Determine the [x, y] coordinate at the center of the cell enclosing the given text.  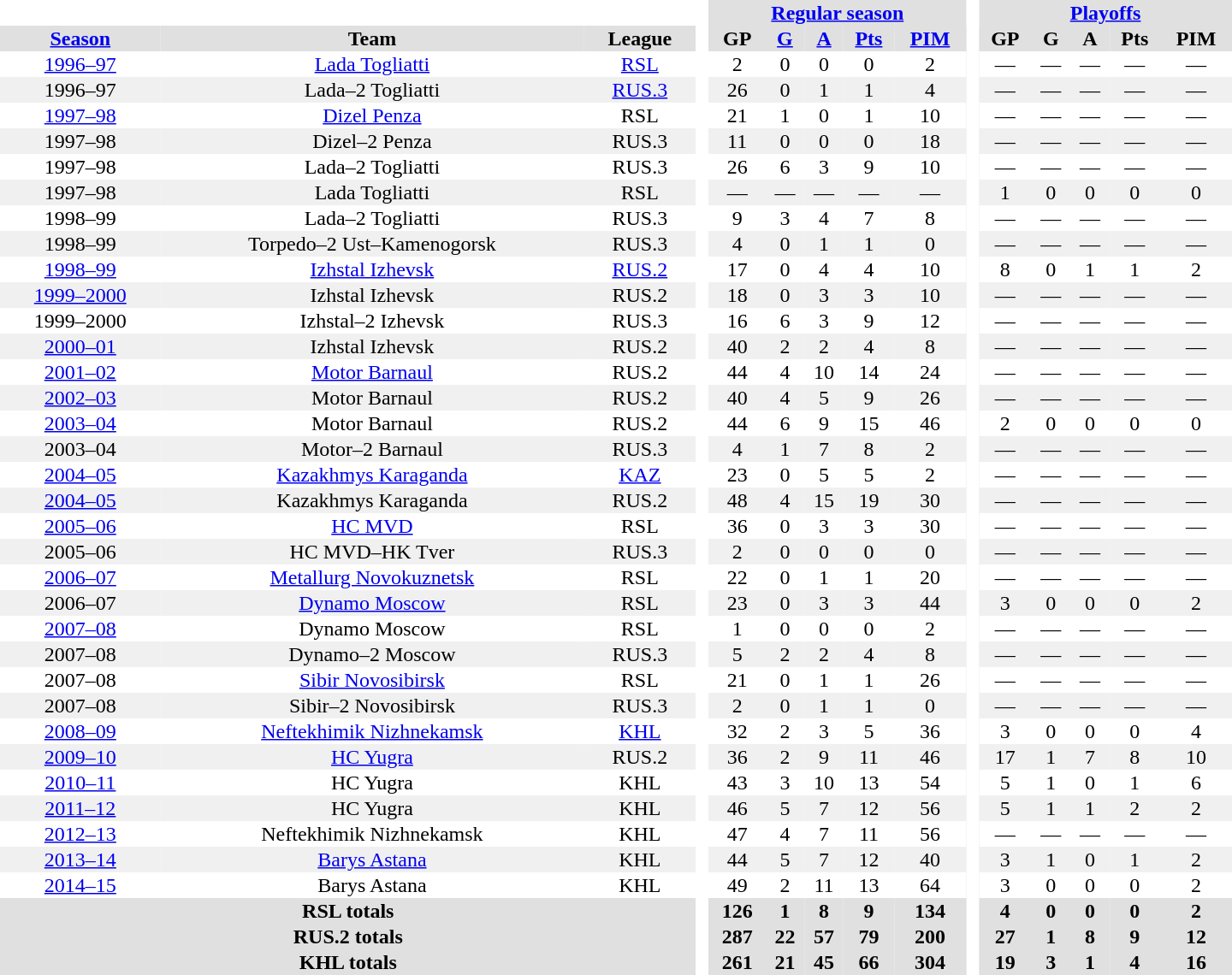
Sibir–2 Novosibirsk [373, 706]
27 [1004, 937]
2000–01 [80, 346]
2002–03 [80, 398]
Sibir Novosibirsk [373, 680]
Playoffs [1105, 13]
HC MVD–HK Tver [373, 552]
287 [737, 937]
Team [373, 38]
57 [824, 937]
64 [930, 885]
20 [930, 577]
48 [737, 500]
45 [824, 962]
RUS.2 totals [347, 937]
2010–11 [80, 783]
49 [737, 885]
Dizel–2 Penza [373, 141]
24 [930, 372]
54 [930, 783]
Dynamo–2 Moscow [373, 654]
Motor–2 Barnaul [373, 449]
Regular season [838, 13]
KAZ [640, 475]
304 [930, 962]
200 [930, 937]
32 [737, 731]
2011–12 [80, 808]
HC MVD [373, 526]
2001–02 [80, 372]
Season [80, 38]
2008–09 [80, 731]
2014–15 [80, 885]
14 [869, 372]
Dizel Penza [373, 115]
79 [869, 937]
League [640, 38]
Metallurg Novokuznetsk [373, 577]
66 [869, 962]
2013–14 [80, 860]
Torpedo–2 Ust–Kamenogorsk [373, 244]
261 [737, 962]
43 [737, 783]
KHL totals [347, 962]
RSL totals [347, 911]
134 [930, 911]
2012–13 [80, 834]
47 [737, 834]
126 [737, 911]
Izhstal–2 Izhevsk [373, 321]
2009–10 [80, 757]
